Output the (x, y) coordinate of the center of the cell containing the given text.  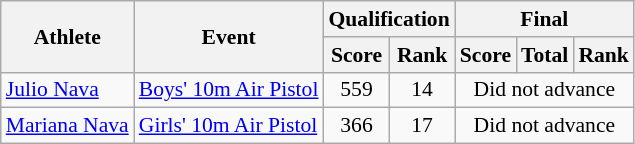
559 (356, 90)
17 (422, 126)
Girls' 10m Air Pistol (229, 126)
Julio Nava (68, 90)
Boys' 10m Air Pistol (229, 90)
Event (229, 36)
Final (544, 19)
Athlete (68, 36)
Total (544, 55)
Mariana Nava (68, 126)
Qualification (388, 19)
14 (422, 90)
366 (356, 126)
